Locate the cell with the specified text and output its [x, y] center coordinate. 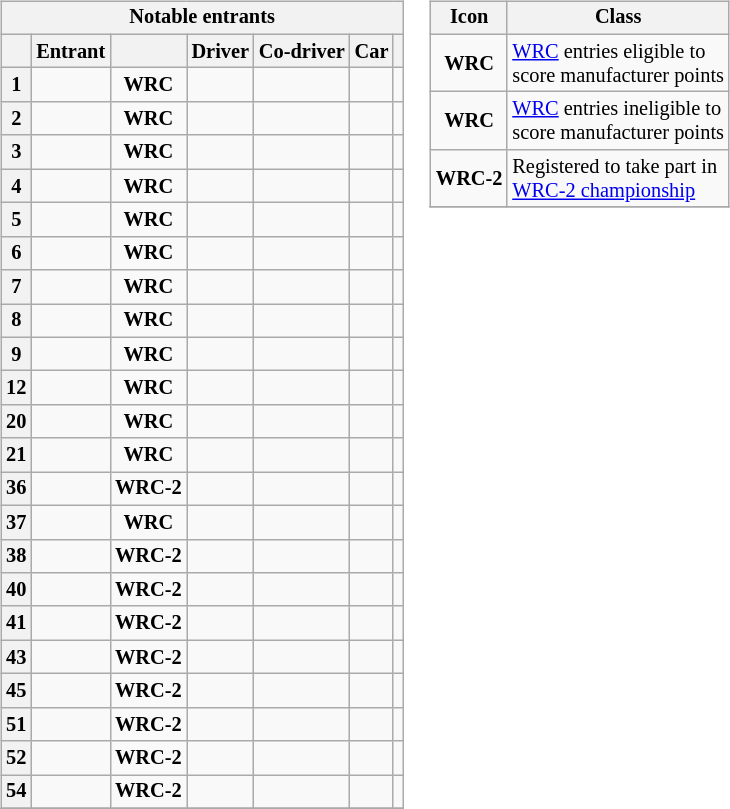
Driver [220, 51]
WRC entries eligible toscore manufacturer points [618, 63]
2 [16, 119]
5 [16, 220]
Registered to take part inWRC-2 championship [618, 179]
21 [16, 455]
45 [16, 691]
36 [16, 489]
8 [16, 321]
51 [16, 724]
Notable entrants [202, 18]
6 [16, 253]
Car [372, 51]
52 [16, 758]
Class [618, 18]
12 [16, 388]
3 [16, 152]
Entrant [70, 51]
7 [16, 287]
38 [16, 556]
Co-driver [302, 51]
1 [16, 85]
WRC entries ineligible toscore manufacturer points [618, 121]
Icon [469, 18]
40 [16, 590]
9 [16, 354]
4 [16, 186]
41 [16, 623]
43 [16, 657]
20 [16, 422]
54 [16, 792]
37 [16, 522]
